From the cell containing the given text, extract its center point as (X, Y) coordinate. 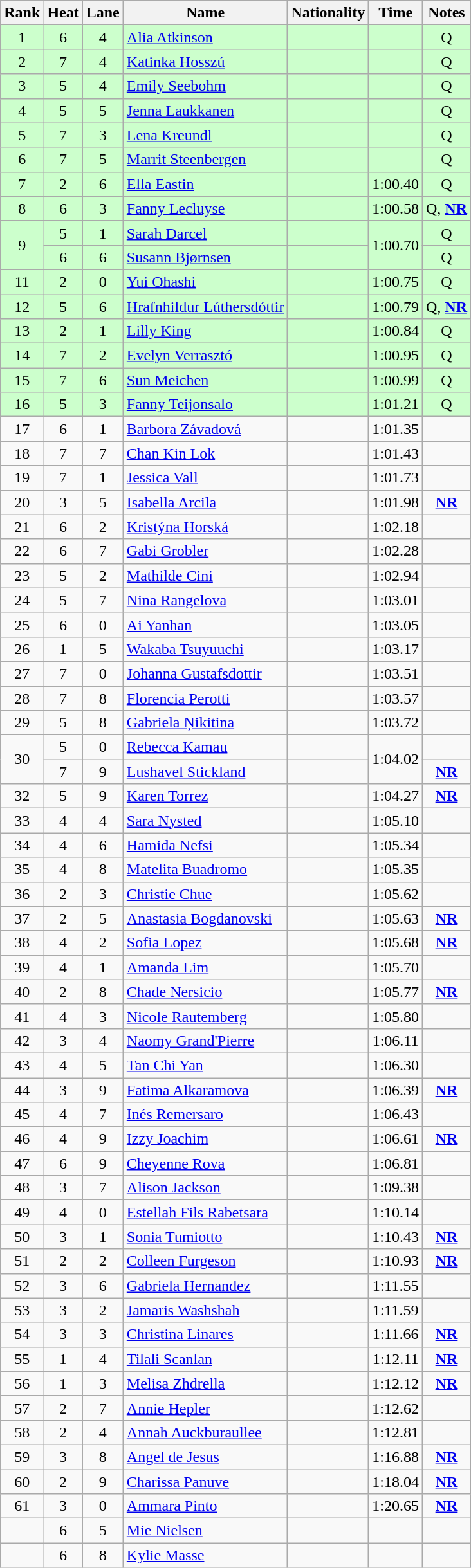
Charissa Panuve (205, 1481)
1:02.28 (396, 551)
1:18.04 (396, 1481)
Alison Jackson (205, 1188)
56 (22, 1383)
1:03.57 (396, 698)
Karen Torrez (205, 796)
1:06.61 (396, 1139)
Emily Seebohm (205, 86)
1:03.72 (396, 723)
Sonia Tumiotto (205, 1237)
1:12.12 (396, 1383)
20 (22, 502)
1:01.98 (396, 502)
1:06.43 (396, 1115)
26 (22, 649)
25 (22, 624)
Angel de Jesus (205, 1457)
Mathilde Cini (205, 576)
Lilly King (205, 331)
37 (22, 918)
Mie Nielsen (205, 1531)
11 (22, 282)
Inés Remersaro (205, 1115)
34 (22, 845)
54 (22, 1335)
Sara Nysted (205, 821)
Lena Kreundl (205, 135)
1:05.77 (396, 992)
1:11.55 (396, 1286)
1:03.01 (396, 600)
35 (22, 870)
19 (22, 478)
1:06.11 (396, 1041)
1:02.18 (396, 527)
Annie Hepler (205, 1408)
1:05.68 (396, 943)
Gabriela Hernandez (205, 1286)
30 (22, 760)
51 (22, 1261)
60 (22, 1481)
1:16.88 (396, 1457)
59 (22, 1457)
Sofia Lopez (205, 943)
53 (22, 1310)
1:00.84 (396, 331)
1:12.62 (396, 1408)
33 (22, 821)
1:05.80 (396, 1016)
23 (22, 576)
44 (22, 1090)
1:00.40 (396, 184)
1:11.59 (396, 1310)
1:10.43 (396, 1237)
1:06.30 (396, 1065)
1:00.75 (396, 282)
Barbora Závadová (205, 429)
Naomy Grand'Pierre (205, 1041)
1:12.81 (396, 1432)
Hrafnhildur Lúthersdóttir (205, 307)
Notes (447, 13)
1:12.11 (396, 1359)
46 (22, 1139)
1:05.35 (396, 870)
Cheyenne Rova (205, 1163)
1:05.10 (396, 821)
Yui Ohashi (205, 282)
Nationality (328, 13)
1:06.81 (396, 1163)
Jessica Vall (205, 478)
52 (22, 1286)
Chade Nersicio (205, 992)
Susann Bjørnsen (205, 257)
1:01.21 (396, 405)
17 (22, 429)
57 (22, 1408)
Ella Eastin (205, 184)
Name (205, 13)
1:03.51 (396, 673)
Melisa Zhdrella (205, 1383)
61 (22, 1506)
13 (22, 331)
1:09.38 (396, 1188)
Fanny Lecluyse (205, 208)
Christie Chue (205, 894)
Lane (103, 13)
40 (22, 992)
Gabi Grobler (205, 551)
1:05.62 (396, 894)
Fanny Teijonsalo (205, 405)
Time (396, 13)
1:20.65 (396, 1506)
32 (22, 796)
1:00.70 (396, 245)
1:05.70 (396, 967)
Christina Linares (205, 1335)
1:00.58 (396, 208)
1:10.14 (396, 1212)
1:10.93 (396, 1261)
29 (22, 723)
Tan Chi Yan (205, 1065)
1:00.79 (396, 307)
1:11.66 (396, 1335)
1:00.99 (396, 380)
Hamida Nefsi (205, 845)
Ai Yanhan (205, 624)
Lushavel Stickland (205, 772)
1:05.63 (396, 918)
1:01.43 (396, 453)
1:03.05 (396, 624)
Jenna Laukkanen (205, 111)
1:03.17 (396, 649)
41 (22, 1016)
49 (22, 1212)
Evelyn Verrasztó (205, 356)
Isabella Arcila (205, 502)
43 (22, 1065)
Nicole Rautemberg (205, 1016)
22 (22, 551)
14 (22, 356)
Estellah Fils Rabetsara (205, 1212)
21 (22, 527)
39 (22, 967)
Nina Rangelova (205, 600)
Marrit Steenbergen (205, 160)
16 (22, 405)
50 (22, 1237)
36 (22, 894)
55 (22, 1359)
Jamaris Washshah (205, 1310)
1:04.27 (396, 796)
Florencia Perotti (205, 698)
Sun Meichen (205, 380)
Sarah Darcel (205, 233)
1:05.34 (396, 845)
Alia Atkinson (205, 37)
38 (22, 943)
27 (22, 673)
Heat (63, 13)
Chan Kin Lok (205, 453)
Rank (22, 13)
Amanda Lim (205, 967)
1:02.94 (396, 576)
Kristýna Horská (205, 527)
1:01.73 (396, 478)
42 (22, 1041)
28 (22, 698)
Rebecca Kamau (205, 747)
Matelita Buadromo (205, 870)
Wakaba Tsuyuuchi (205, 649)
Colleen Furgeson (205, 1261)
24 (22, 600)
Annah Auckburaullee (205, 1432)
Fatima Alkaramova (205, 1090)
Gabriela Ņikitina (205, 723)
Katinka Hosszú (205, 62)
Anastasia Bogdanovski (205, 918)
1:06.39 (396, 1090)
Johanna Gustafsdottir (205, 673)
1:01.35 (396, 429)
58 (22, 1432)
Ammara Pinto (205, 1506)
48 (22, 1188)
Kylie Masse (205, 1555)
12 (22, 307)
45 (22, 1115)
Tilali Scanlan (205, 1359)
1:04.02 (396, 760)
15 (22, 380)
47 (22, 1163)
Izzy Joachim (205, 1139)
18 (22, 453)
1:00.95 (396, 356)
